Output the (x, y) coordinate of the center of the cell containing the given text.  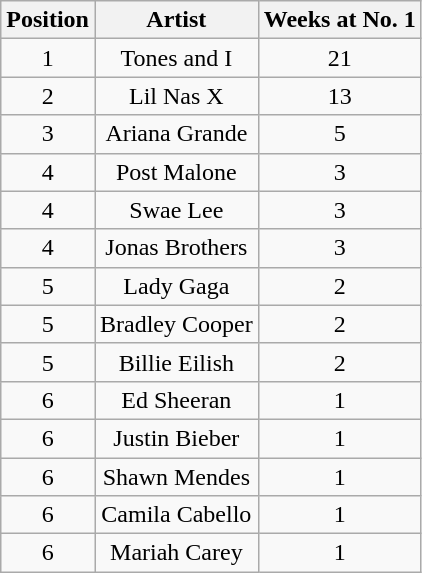
Artist (176, 20)
Swae Lee (176, 210)
Ariana Grande (176, 134)
Lady Gaga (176, 286)
Billie Eilish (176, 362)
Tones and I (176, 58)
Bradley Cooper (176, 324)
Lil Nas X (176, 96)
13 (340, 96)
Shawn Mendes (176, 477)
21 (340, 58)
Camila Cabello (176, 515)
Jonas Brothers (176, 248)
Justin Bieber (176, 438)
Ed Sheeran (176, 400)
Weeks at No. 1 (340, 20)
Post Malone (176, 172)
Mariah Carey (176, 553)
Position (48, 20)
